Identify which cell holds the provided text, then report its (x, y) central coordinate. 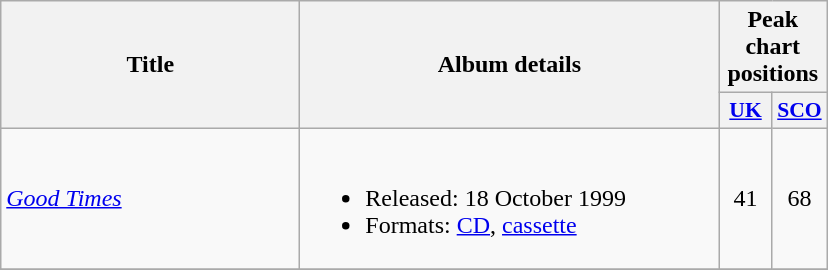
Released: 18 October 1999Formats: CD, cassette (510, 198)
Good Times (150, 198)
UK (746, 111)
SCO (800, 111)
Title (150, 65)
Album details (510, 65)
Peak chart positions (773, 47)
41 (746, 198)
68 (800, 198)
